Scan for the cell matching the given text and deliver its [x, y] coordinate at center. 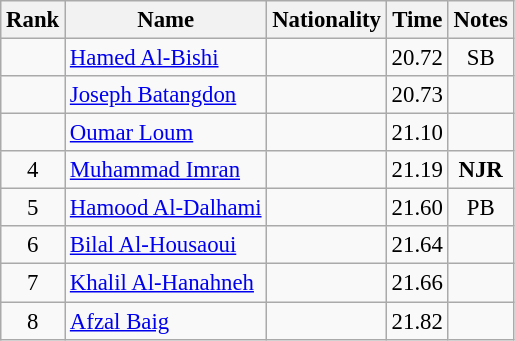
21.60 [417, 208]
Hamed Al-Bishi [166, 58]
Time [417, 20]
Rank [33, 20]
Oumar Loum [166, 133]
20.73 [417, 95]
21.19 [417, 170]
21.82 [417, 321]
Muhammad Imran [166, 170]
20.72 [417, 58]
Khalil Al-Hanahneh [166, 283]
Notes [480, 20]
Bilal Al-Housaoui [166, 245]
8 [33, 321]
21.64 [417, 245]
Afzal Baig [166, 321]
Joseph Batangdon [166, 95]
5 [33, 208]
PB [480, 208]
Name [166, 20]
21.10 [417, 133]
6 [33, 245]
Nationality [326, 20]
21.66 [417, 283]
Hamood Al-Dalhami [166, 208]
SB [480, 58]
7 [33, 283]
NJR [480, 170]
4 [33, 170]
